Locate the cell with the specified text and output its (X, Y) center coordinate. 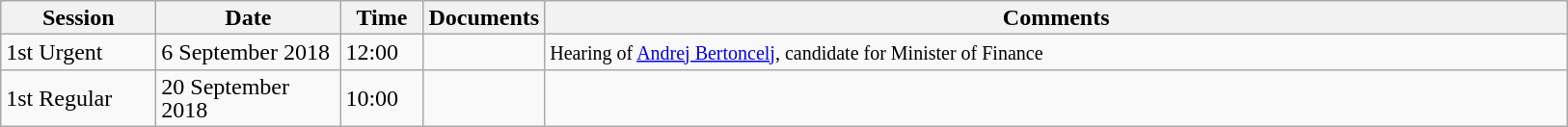
Documents (484, 17)
12:00 (382, 52)
10:00 (382, 98)
1st Urgent (79, 52)
Comments (1057, 17)
Date (249, 17)
6 September 2018 (249, 52)
1st Regular (79, 98)
Hearing of Andrej Bertoncelj, candidate for Minister of Finance (1057, 52)
Session (79, 17)
Time (382, 17)
20 September 2018 (249, 98)
